Locate the cell with the specified text and output its [x, y] center coordinate. 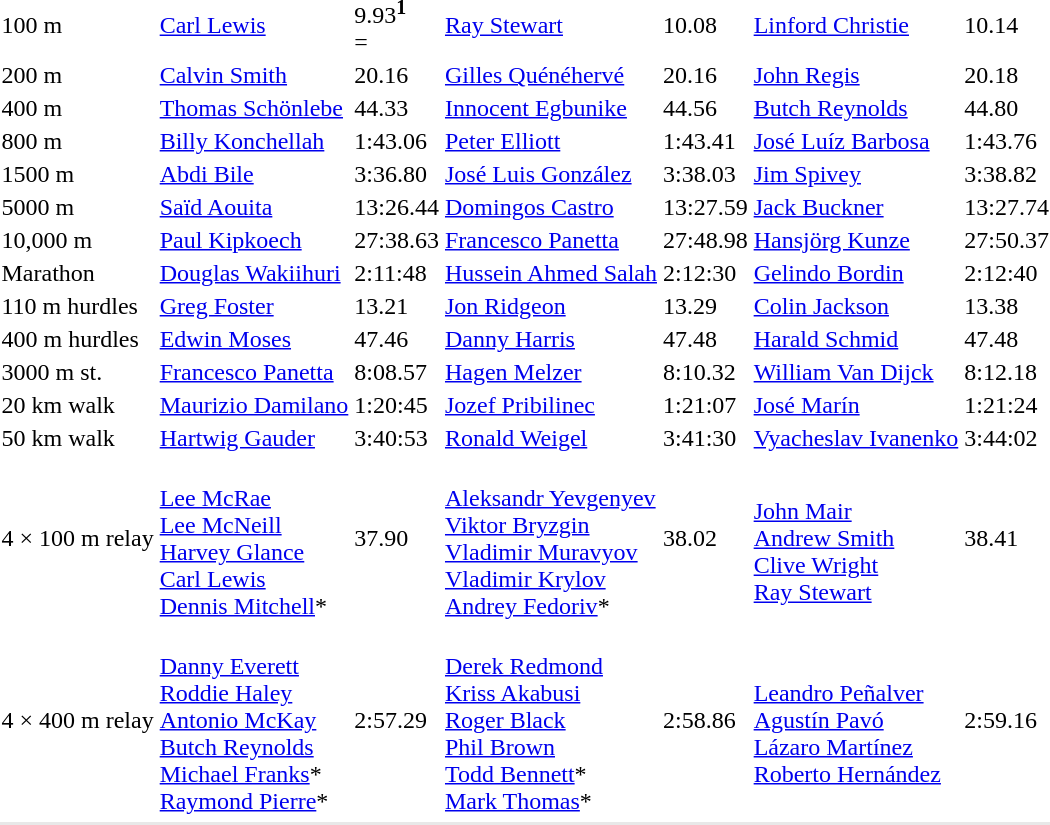
Gilles Quénéhervé [550, 75]
10,000 m [78, 240]
Paul Kipkoech [254, 240]
Greg Foster [254, 306]
1:21:07 [705, 405]
Danny EverettRoddie HaleyAntonio McKayButch Reynolds Michael Franks*Raymond Pierre* [254, 720]
Derek RedmondKriss AkabusiRoger BlackPhil BrownTodd Bennett*Mark Thomas* [550, 720]
Domingos Castro [550, 207]
13.29 [705, 306]
Butch Reynolds [856, 108]
13.21 [397, 306]
50 km walk [78, 438]
Jon Ridgeon [550, 306]
1:20:45 [397, 405]
1:43.06 [397, 141]
Abdi Bile [254, 174]
Maurizio Damilano [254, 405]
8:10.32 [705, 372]
44.33 [397, 108]
Ronald Weigel [550, 438]
4 × 400 m relay [78, 720]
5000 m [78, 207]
13:26.44 [397, 207]
37.90 [397, 538]
Hansjörg Kunze [856, 240]
Billy Konchellah [254, 141]
Marathon [78, 273]
José Marín [856, 405]
Hartwig Gauder [254, 438]
800 m [78, 141]
Gelindo Bordin [856, 273]
Innocent Egbunike [550, 108]
Hagen Melzer [550, 372]
Edwin Moses [254, 339]
1500 m [78, 174]
44.56 [705, 108]
3000 m st. [78, 372]
47.48 [705, 339]
1:43.41 [705, 141]
47.46 [397, 339]
27:38.63 [397, 240]
8:08.57 [397, 372]
3:38.03 [705, 174]
13:27.59 [705, 207]
Aleksandr YevgenyevViktor BryzginVladimir MuravyovVladimir Krylov Andrey Fedoriv* [550, 538]
Leandro PeñalverAgustín PavóLázaro MartínezRoberto Hernández [856, 720]
2:58.86 [705, 720]
John Regis [856, 75]
Thomas Schönlebe [254, 108]
Lee McRaeLee McNeillHarvey GlanceCarl Lewis Dennis Mitchell* [254, 538]
2:57.29 [397, 720]
2:11:48 [397, 273]
Peter Elliott [550, 141]
200 m [78, 75]
Danny Harris [550, 339]
Vyacheslav Ivanenko [856, 438]
Douglas Wakiihuri [254, 273]
Hussein Ahmed Salah [550, 273]
3:41:30 [705, 438]
Calvin Smith [254, 75]
Jozef Pribilinec [550, 405]
3:36.80 [397, 174]
4 × 100 m relay [78, 538]
3:40:53 [397, 438]
400 m [78, 108]
27:48.98 [705, 240]
Jack Buckner [856, 207]
John MairAndrew SmithClive WrightRay Stewart [856, 538]
Colin Jackson [856, 306]
110 m hurdles [78, 306]
William Van Dijck [856, 372]
Jim Spivey [856, 174]
2:12:30 [705, 273]
José Luíz Barbosa [856, 141]
20 km walk [78, 405]
400 m hurdles [78, 339]
Harald Schmid [856, 339]
Saïd Aouita [254, 207]
38.02 [705, 538]
José Luis González [550, 174]
